Return the [x, y] coordinate for the center point of the cell that contains the specified text.  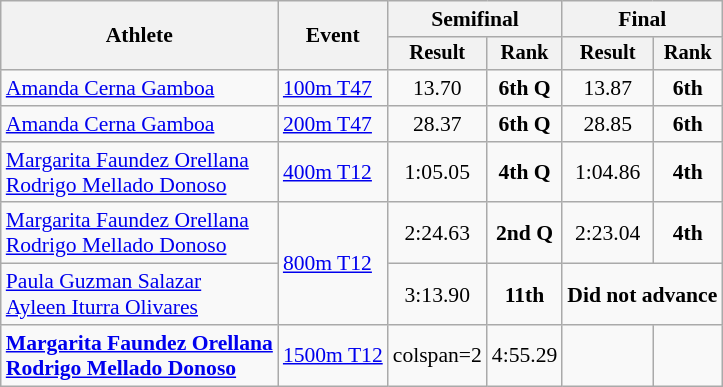
4th Q [524, 172]
Semifinal [476, 19]
2:24.63 [438, 234]
2nd Q [524, 234]
28.85 [608, 124]
3:13.90 [438, 294]
400m T12 [333, 172]
4:55.29 [524, 356]
28.37 [438, 124]
Athlete [140, 36]
colspan=2 [438, 356]
1:05.05 [438, 172]
800m T12 [333, 264]
13.87 [608, 88]
200m T47 [333, 124]
2:23.04 [608, 234]
Did not advance [642, 294]
100m T47 [333, 88]
1500m T12 [333, 356]
1:04.86 [608, 172]
13.70 [438, 88]
11th [524, 294]
Paula Guzman SalazarAyleen Iturra Olivares [140, 294]
Final [642, 19]
Event [333, 36]
